Capture the cell that displays the provided text and extract its (x, y) central coordinate. 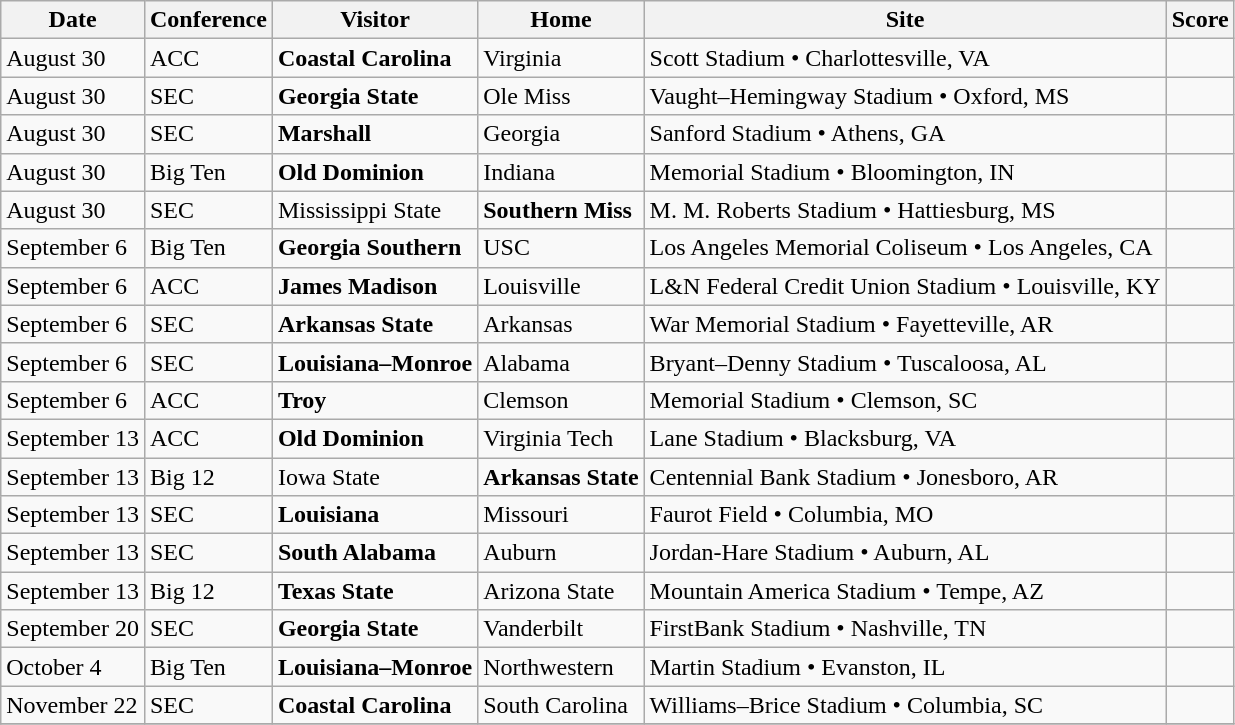
South Carolina (561, 705)
Clemson (561, 400)
James Madison (374, 286)
Southern Miss (561, 210)
M. M. Roberts Stadium • Hattiesburg, MS (905, 210)
Lane Stadium • Blacksburg, VA (905, 438)
Louisiana (374, 515)
Virginia Tech (561, 438)
Iowa State (374, 477)
South Alabama (374, 553)
FirstBank Stadium • Nashville, TN (905, 629)
Home (561, 20)
Arkansas (561, 324)
Scott Stadium • Charlottesville, VA (905, 58)
Auburn (561, 553)
Northwestern (561, 667)
Mississippi State (374, 210)
Georgia Southern (374, 248)
War Memorial Stadium • Fayetteville, AR (905, 324)
November 22 (73, 705)
October 4 (73, 667)
Conference (208, 20)
Mountain America Stadium • Tempe, AZ (905, 591)
Jordan-Hare Stadium • Auburn, AL (905, 553)
Georgia (561, 134)
Virginia (561, 58)
Marshall (374, 134)
Williams–Brice Stadium • Columbia, SC (905, 705)
Vanderbilt (561, 629)
Missouri (561, 515)
Martin Stadium • Evanston, IL (905, 667)
Louisville (561, 286)
Alabama (561, 362)
USC (561, 248)
Bryant–Denny Stadium • Tuscaloosa, AL (905, 362)
Sanford Stadium • Athens, GA (905, 134)
Date (73, 20)
Ole Miss (561, 96)
Visitor (374, 20)
Score (1200, 20)
Faurot Field • Columbia, MO (905, 515)
Vaught–Hemingway Stadium • Oxford, MS (905, 96)
Arizona State (561, 591)
L&N Federal Credit Union Stadium • Louisville, KY (905, 286)
September 20 (73, 629)
Site (905, 20)
Memorial Stadium • Clemson, SC (905, 400)
Memorial Stadium • Bloomington, IN (905, 172)
Texas State (374, 591)
Troy (374, 400)
Centennial Bank Stadium • Jonesboro, AR (905, 477)
Los Angeles Memorial Coliseum • Los Angeles, CA (905, 248)
Indiana (561, 172)
